Scan for the cell matching the given text and deliver its (X, Y) coordinate at center. 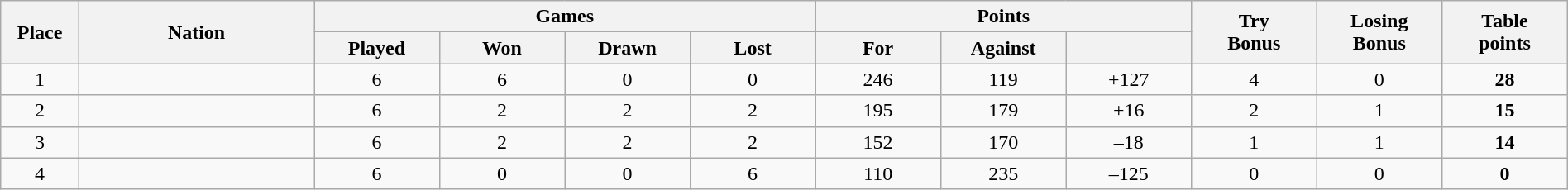
For (878, 48)
Against (1003, 48)
Games (565, 17)
LosingBonus (1379, 32)
+127 (1129, 79)
28 (1505, 79)
3 (40, 142)
170 (1003, 142)
–125 (1129, 173)
TryBonus (1254, 32)
+16 (1129, 111)
152 (878, 142)
110 (878, 173)
179 (1003, 111)
14 (1505, 142)
119 (1003, 79)
246 (878, 79)
Tablepoints (1505, 32)
Played (377, 48)
–18 (1129, 142)
195 (878, 111)
Lost (753, 48)
15 (1505, 111)
Won (502, 48)
Drawn (628, 48)
Nation (196, 32)
Place (40, 32)
Points (1004, 17)
235 (1003, 173)
